Output the (x, y) coordinate of the center of the cell containing the given text.  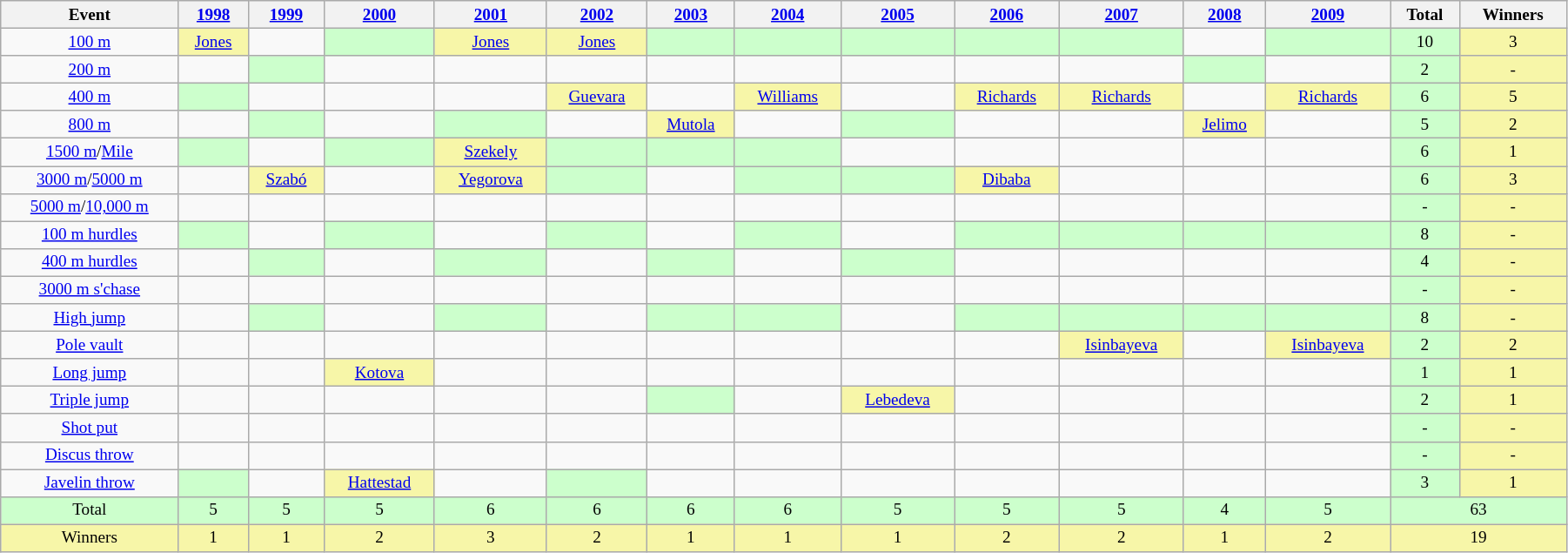
2003 (691, 15)
2004 (787, 15)
2005 (897, 15)
High jump (90, 318)
2001 (491, 15)
400 m hurdles (90, 262)
10 (1425, 42)
Szabó (285, 179)
200 m (90, 70)
5000 m/10,000 m (90, 207)
Hattestad (379, 482)
Dibaba (1007, 179)
Pole vault (90, 345)
800 m (90, 125)
Williams (787, 97)
Event (90, 15)
Shot put (90, 428)
100 m hurdles (90, 235)
1999 (285, 15)
3000 m s'chase (90, 290)
Mutola (691, 125)
1998 (214, 15)
Guevara (597, 97)
3000 m/5000 m (90, 179)
Lebedeva (897, 401)
1500 m/Mile (90, 152)
2008 (1224, 15)
19 (1479, 538)
Jelimo (1224, 125)
Szekely (491, 152)
Yegorova (491, 179)
2002 (597, 15)
Javelin throw (90, 482)
100 m (90, 42)
2009 (1328, 15)
63 (1479, 510)
Kotova (379, 373)
2007 (1121, 15)
Long jump (90, 373)
Discus throw (90, 455)
400 m (90, 97)
2000 (379, 15)
Triple jump (90, 401)
2006 (1007, 15)
